Identify which cell holds the provided text, then report its (x, y) central coordinate. 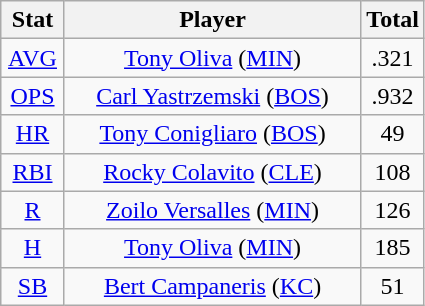
OPS (33, 96)
HR (33, 134)
Rocky Colavito (CLE) (212, 172)
Zoilo Versalles (MIN) (212, 210)
Total (393, 20)
108 (393, 172)
.321 (393, 58)
SB (33, 286)
R (33, 210)
Carl Yastrzemski (BOS) (212, 96)
H (33, 248)
51 (393, 286)
Player (212, 20)
.932 (393, 96)
AVG (33, 58)
185 (393, 248)
RBI (33, 172)
Stat (33, 20)
Bert Campaneris (KC) (212, 286)
Tony Conigliaro (BOS) (212, 134)
49 (393, 134)
126 (393, 210)
